Search for the cell housing the specified text and yield its [x, y] center coordinate. 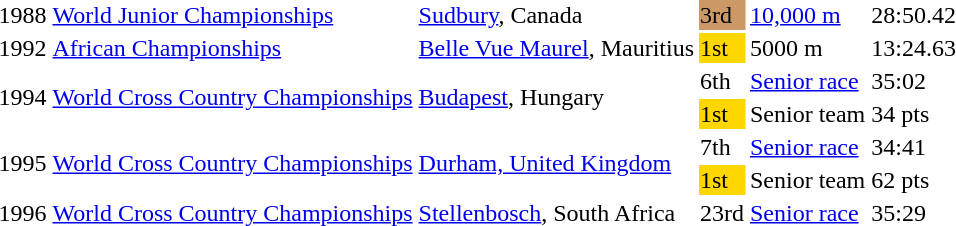
5000 m [807, 48]
3rd [722, 15]
10,000 m [807, 15]
6th [722, 81]
Sudbury, Canada [556, 15]
Belle Vue Maurel, Mauritius [556, 48]
African Championships [232, 48]
Durham, United Kingdom [556, 164]
7th [722, 147]
World Junior Championships [232, 15]
Budapest, Hungary [556, 98]
